Scan for the cell matching the given text and deliver its (X, Y) coordinate at center. 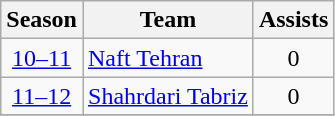
Season (42, 20)
Naft Tehran (168, 58)
11–12 (42, 96)
Shahrdari Tabriz (168, 96)
Team (168, 20)
10–11 (42, 58)
Assists (293, 20)
